Return [x, y] of the center of cell containing provided text 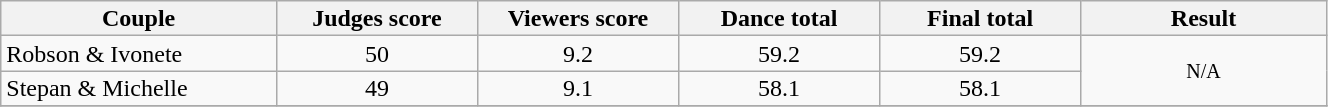
9.1 [578, 88]
Couple [139, 18]
Robson & Ivonete [139, 54]
9.2 [578, 54]
Final total [980, 18]
Dance total [778, 18]
49 [376, 88]
Viewers score [578, 18]
Stepan & Michelle [139, 88]
N/A [1204, 71]
Result [1204, 18]
Judges score [376, 18]
50 [376, 54]
